Detect which cell encompasses the target text, then output its [X, Y] center coordinate. 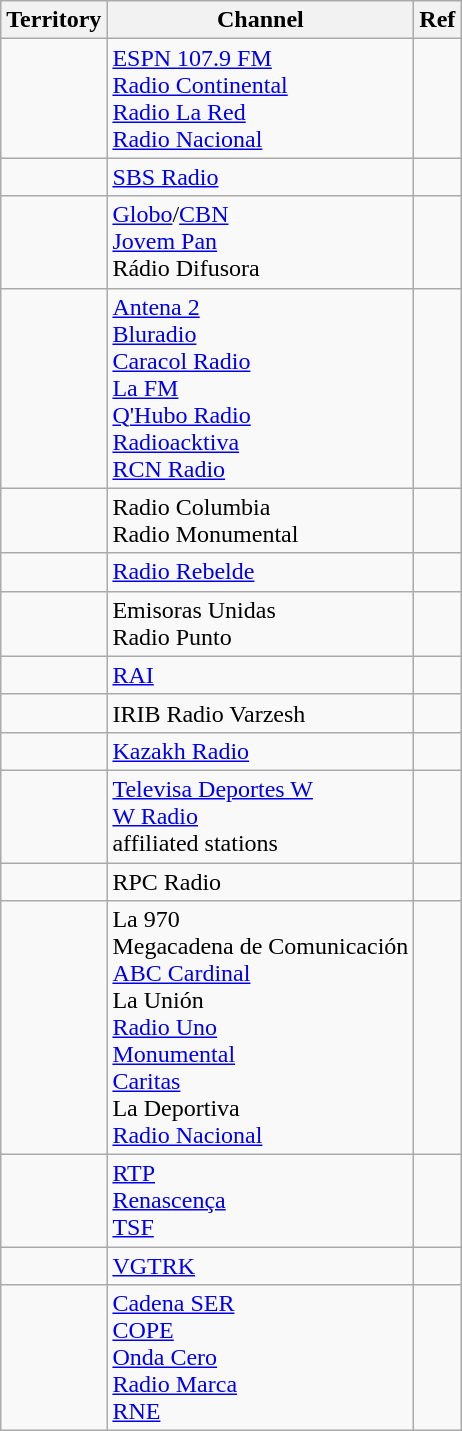
Emisoras UnidasRadio Punto [260, 624]
RPC Radio [260, 881]
Channel [260, 20]
Globo/CBNJovem PanRádio Difusora [260, 242]
IRIB Radio Varzesh [260, 713]
Cadena SERCOPEOnda CeroRadio MarcaRNE [260, 1358]
ESPN 107.9 FMRadio ContinentalRadio La RedRadio Nacional [260, 98]
VGTRK [260, 1266]
La 970Megacadena de ComunicaciónABC CardinalLa UniónRadio UnoMonumentalCaritasLa DeportivaRadio Nacional [260, 1028]
RAI [260, 675]
Ref [438, 20]
Radio ColumbiaRadio Monumental [260, 520]
Televisa Deportes WW Radioaffiliated stations [260, 816]
Kazakh Radio [260, 751]
Antena 2BluradioCaracol RadioLa FMQ'Hubo RadioRadioacktivaRCN Radio [260, 388]
Territory [54, 20]
SBS Radio [260, 177]
RTPRenascençaTSF [260, 1201]
Radio Rebelde [260, 572]
